Detect which cell encompasses the target text, then output its [X, Y] center coordinate. 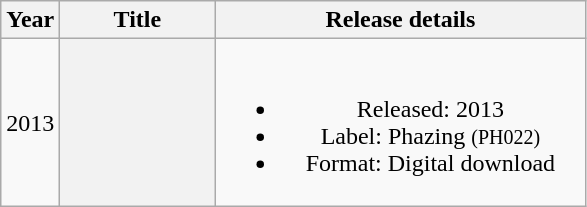
Release details [400, 20]
Released: 2013Label: Phazing (PH022)Format: Digital download [400, 122]
Year [30, 20]
Title [138, 20]
2013 [30, 122]
